Return the [X, Y] coordinate for the center point of the cell that contains the specified text.  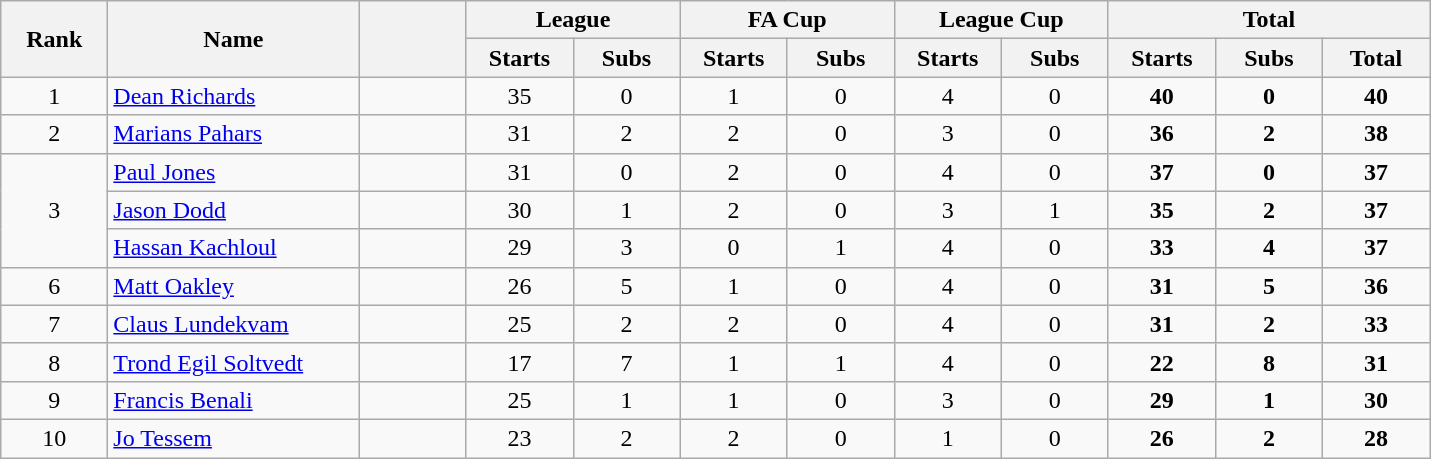
FA Cup [787, 20]
Claus Lundekvam [234, 324]
Paul Jones [234, 172]
Name [234, 39]
Dean Richards [234, 96]
28 [1376, 438]
Jason Dodd [234, 210]
6 [54, 286]
9 [54, 400]
League Cup [1001, 20]
23 [520, 438]
17 [520, 362]
Jo Tessem [234, 438]
10 [54, 438]
Marians Pahars [234, 134]
Francis Benali [234, 400]
Matt Oakley [234, 286]
Hassan Kachloul [234, 248]
Rank [54, 39]
Trond Egil Soltvedt [234, 362]
22 [1162, 362]
38 [1376, 134]
League [573, 20]
